From the cell containing the given text, extract its center point as (x, y) coordinate. 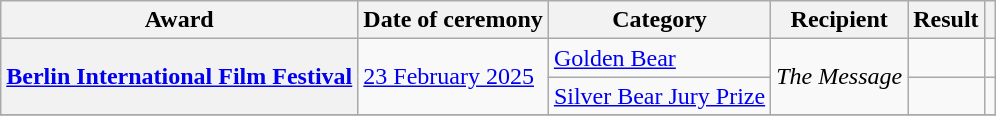
23 February 2025 (454, 77)
Recipient (840, 20)
Golden Bear (659, 58)
Date of ceremony (454, 20)
The Message (840, 77)
Berlin International Film Festival (180, 77)
Silver Bear Jury Prize (659, 96)
Award (180, 20)
Category (659, 20)
Result (946, 20)
